Provide the [x, y] coordinate of the cell's center where the given text is located.  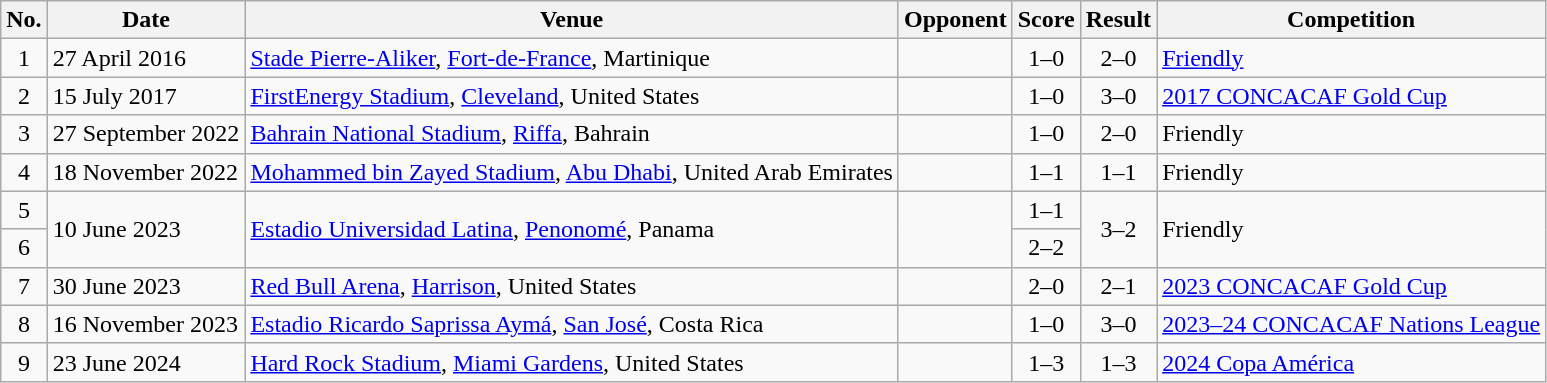
No. [24, 20]
30 June 2023 [146, 286]
2–1 [1118, 286]
Date [146, 20]
10 June 2023 [146, 229]
27 September 2022 [146, 134]
27 April 2016 [146, 58]
Bahrain National Stadium, Riffa, Bahrain [572, 134]
3 [24, 134]
Mohammed bin Zayed Stadium, Abu Dhabi, United Arab Emirates [572, 172]
Red Bull Arena, Harrison, United States [572, 286]
2023–24 CONCACAF Nations League [1352, 324]
Competition [1352, 20]
4 [24, 172]
2–2 [1046, 248]
Opponent [955, 20]
6 [24, 248]
16 November 2023 [146, 324]
3–2 [1118, 229]
Stade Pierre-Aliker, Fort-de-France, Martinique [572, 58]
15 July 2017 [146, 96]
FirstEnergy Stadium, Cleveland, United States [572, 96]
18 November 2022 [146, 172]
7 [24, 286]
2023 CONCACAF Gold Cup [1352, 286]
1 [24, 58]
9 [24, 362]
Venue [572, 20]
2017 CONCACAF Gold Cup [1352, 96]
2024 Copa América [1352, 362]
2 [24, 96]
Score [1046, 20]
Hard Rock Stadium, Miami Gardens, United States [572, 362]
8 [24, 324]
Estadio Ricardo Saprissa Aymá, San José, Costa Rica [572, 324]
5 [24, 210]
Estadio Universidad Latina, Penonomé, Panama [572, 229]
Result [1118, 20]
23 June 2024 [146, 362]
